Search for the cell housing the specified text and yield its [X, Y] center coordinate. 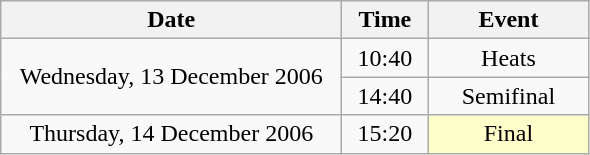
Event [508, 20]
Semifinal [508, 96]
15:20 [385, 134]
Date [172, 20]
14:40 [385, 96]
Time [385, 20]
Wednesday, 13 December 2006 [172, 77]
Thursday, 14 December 2006 [172, 134]
Heats [508, 58]
Final [508, 134]
10:40 [385, 58]
